For the text-containing cell, return its midpoint in (x, y) coordinate format. 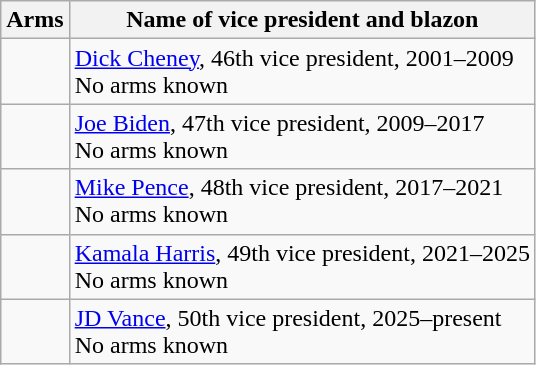
Arms (35, 20)
Kamala Harris, 49th vice president, 2021–2025No arms known (302, 266)
Name of vice president and blazon (302, 20)
Joe Biden, 47th vice president, 2009–2017No arms known (302, 136)
Mike Pence, 48th vice president, 2017–2021No arms known (302, 202)
Dick Cheney, 46th vice president, 2001–2009No arms known (302, 72)
JD Vance, 50th vice president, 2025–presentNo arms known (302, 332)
